Detect which cell encompasses the target text, then output its [X, Y] center coordinate. 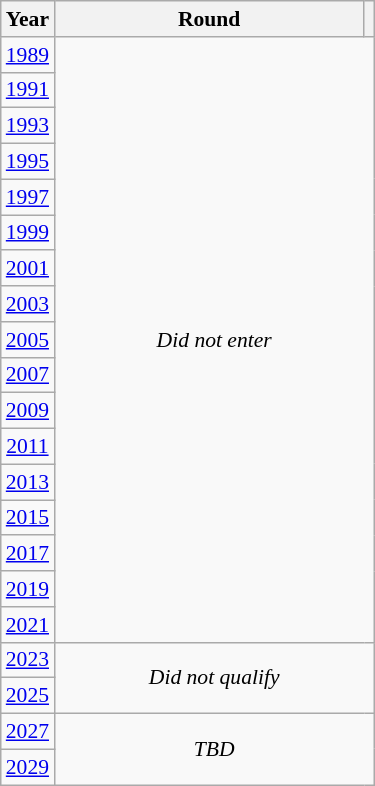
2023 [28, 660]
2019 [28, 589]
2005 [28, 340]
2021 [28, 625]
Year [28, 19]
1999 [28, 233]
1995 [28, 162]
1997 [28, 197]
2001 [28, 269]
2025 [28, 696]
2011 [28, 447]
2013 [28, 482]
2029 [28, 767]
2003 [28, 304]
2017 [28, 554]
TBD [214, 750]
1991 [28, 90]
2015 [28, 518]
Round [209, 19]
2027 [28, 732]
Did not enter [214, 340]
2007 [28, 375]
1993 [28, 126]
Did not qualify [214, 678]
2009 [28, 411]
1989 [28, 55]
